Return the (X, Y) coordinate for the center point of the cell that contains the specified text.  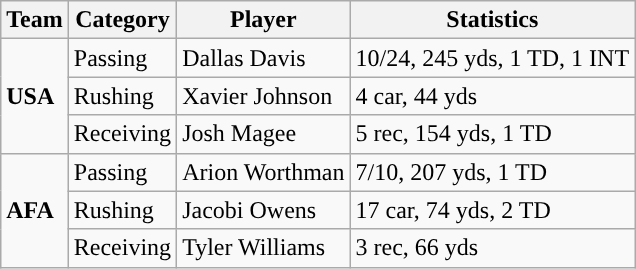
4 car, 44 yds (492, 96)
3 rec, 66 yds (492, 248)
Jacobi Owens (264, 210)
7/10, 207 yds, 1 TD (492, 172)
Category (122, 20)
10/24, 245 yds, 1 TD, 1 INT (492, 58)
Xavier Johnson (264, 96)
5 rec, 154 yds, 1 TD (492, 134)
USA (35, 96)
Dallas Davis (264, 58)
Team (35, 20)
Josh Magee (264, 134)
Statistics (492, 20)
Arion Worthman (264, 172)
Player (264, 20)
Tyler Williams (264, 248)
17 car, 74 yds, 2 TD (492, 210)
AFA (35, 210)
